Scan for the cell matching the given text and deliver its (X, Y) coordinate at center. 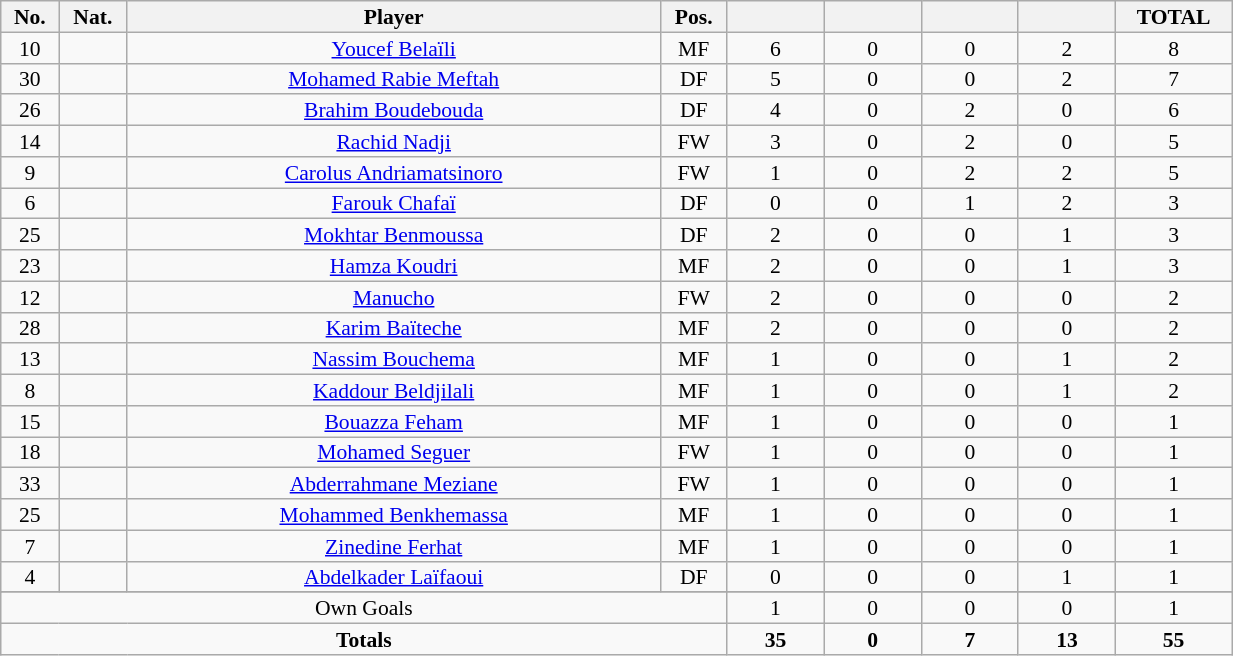
Karim Baïteche (394, 328)
33 (30, 484)
12 (30, 296)
Abdelkader Laïfaoui (394, 576)
9 (30, 172)
Kaddour Beldjilali (394, 390)
14 (30, 142)
Player (394, 16)
10 (30, 48)
Own Goals (364, 608)
Farouk Chafaï (394, 204)
Mohamed Rabie Meftah (394, 78)
Youcef Belaïli (394, 48)
Carolus Andriamatsinoro (394, 172)
35 (776, 640)
Bouazza Feham (394, 422)
Nassim Bouchema (394, 360)
55 (1174, 640)
No. (30, 16)
15 (30, 422)
Nat. (93, 16)
Brahim Boudebouda (394, 110)
Rachid Nadji (394, 142)
23 (30, 266)
Abderrahmane Meziane (394, 484)
28 (30, 328)
Hamza Koudri (394, 266)
Totals (364, 640)
Mokhtar Benmoussa (394, 234)
18 (30, 452)
30 (30, 78)
Zinedine Ferhat (394, 546)
Mohamed Seguer (394, 452)
TOTAL (1174, 16)
Pos. (694, 16)
26 (30, 110)
Mohammed Benkhemassa (394, 514)
Manucho (394, 296)
